Locate the cell with the specified text and output its [x, y] center coordinate. 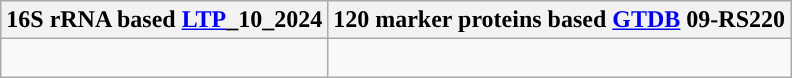
16S rRNA based LTP_10_2024 [164, 20]
120 marker proteins based GTDB 09-RS220 [560, 20]
